Return [x, y] of the center of cell containing provided text 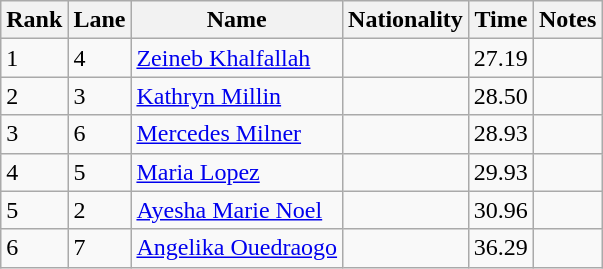
Zeineb Khalfallah [237, 58]
36.29 [500, 248]
Time [500, 20]
Maria Lopez [237, 172]
27.19 [500, 58]
28.93 [500, 134]
Nationality [406, 20]
Mercedes Milner [237, 134]
1 [34, 58]
Lane [100, 20]
30.96 [500, 210]
Name [237, 20]
Ayesha Marie Noel [237, 210]
Rank [34, 20]
29.93 [500, 172]
Notes [567, 20]
Kathryn Millin [237, 96]
Angelika Ouedraogo [237, 248]
28.50 [500, 96]
7 [100, 248]
